Identify which cell holds the provided text, then report its [X, Y] central coordinate. 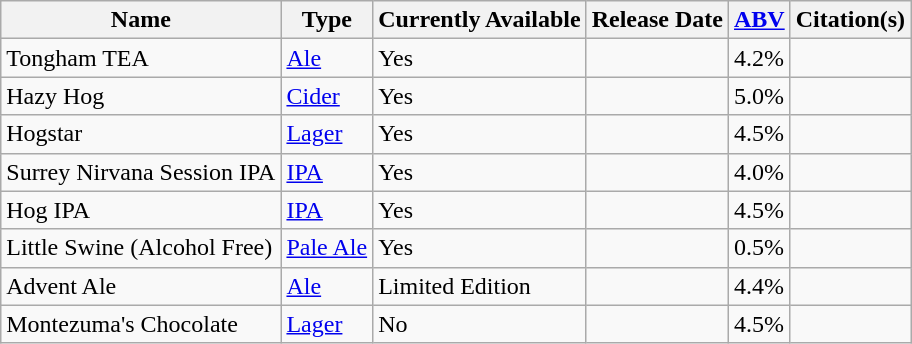
Hogstar [141, 134]
Type [327, 20]
Pale Ale [327, 248]
Advent Ale [141, 286]
No [480, 324]
Release Date [657, 20]
ABV [759, 20]
Name [141, 20]
Cider [327, 96]
0.5% [759, 248]
Hazy Hog [141, 96]
4.2% [759, 58]
Citation(s) [850, 20]
Hog IPA [141, 210]
Surrey Nirvana Session IPA [141, 172]
Currently Available [480, 20]
Limited Edition [480, 286]
Montezuma's Chocolate [141, 324]
4.4% [759, 286]
Tongham TEA [141, 58]
5.0% [759, 96]
4.0% [759, 172]
Little Swine (Alcohol Free) [141, 248]
